Pinpoint the cell where the given text exists, returning its [x, y] midpoint coordinate. 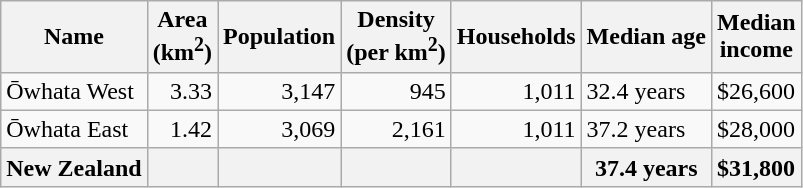
Median age [646, 37]
3,147 [280, 91]
$31,800 [756, 167]
Population [280, 37]
2,161 [396, 129]
$28,000 [756, 129]
Ōwhata East [74, 129]
Area(km2) [182, 37]
Ōwhata West [74, 91]
Density(per km2) [396, 37]
3,069 [280, 129]
New Zealand [74, 167]
945 [396, 91]
Households [516, 37]
$26,600 [756, 91]
3.33 [182, 91]
37.4 years [646, 167]
Medianincome [756, 37]
1.42 [182, 129]
32.4 years [646, 91]
37.2 years [646, 129]
Name [74, 37]
